Scan for the cell matching the given text and deliver its (X, Y) coordinate at center. 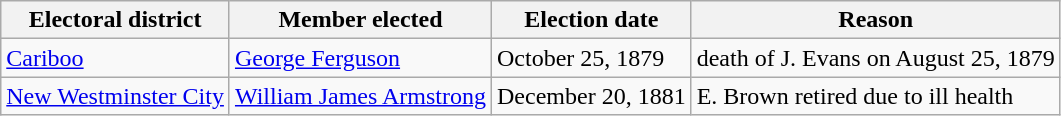
October 25, 1879 (592, 58)
Electoral district (116, 20)
December 20, 1881 (592, 96)
E. Brown retired due to ill health (876, 96)
George Ferguson (360, 58)
Election date (592, 20)
William James Armstrong (360, 96)
death of J. Evans on August 25, 1879 (876, 58)
Reason (876, 20)
Cariboo (116, 58)
Member elected (360, 20)
New Westminster City (116, 96)
